Output the (x, y) coordinate of the center of the cell containing the given text.  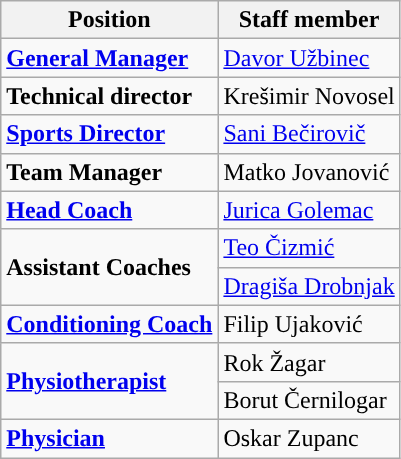
Sports Director (110, 134)
Technical director (110, 96)
General Manager (110, 58)
Sani Bečirovič (309, 134)
Physiotherapist (110, 381)
Position (110, 20)
Matko Jovanović (309, 172)
Assistant Coaches (110, 267)
Oskar Zupanc (309, 438)
Team Manager (110, 172)
Dragiša Drobnjak (309, 286)
Staff member (309, 20)
Head Coach (110, 210)
Physician (110, 438)
Rok Žagar (309, 362)
Krešimir Novosel (309, 96)
Teo Čizmić (309, 248)
Borut Černilogar (309, 400)
Filip Ujaković (309, 324)
Davor Užbinec (309, 58)
Jurica Golemac (309, 210)
Conditioning Coach (110, 324)
